Locate the cell with the specified text and output its (x, y) center coordinate. 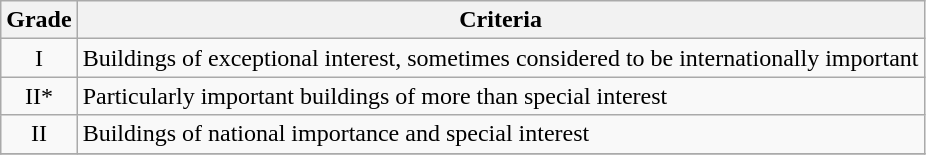
I (39, 58)
Grade (39, 20)
Particularly important buildings of more than special interest (500, 96)
II (39, 134)
Buildings of national importance and special interest (500, 134)
II* (39, 96)
Buildings of exceptional interest, sometimes considered to be internationally important (500, 58)
Criteria (500, 20)
